Extract the [x, y] coordinate from the center of the cell holding the provided text.  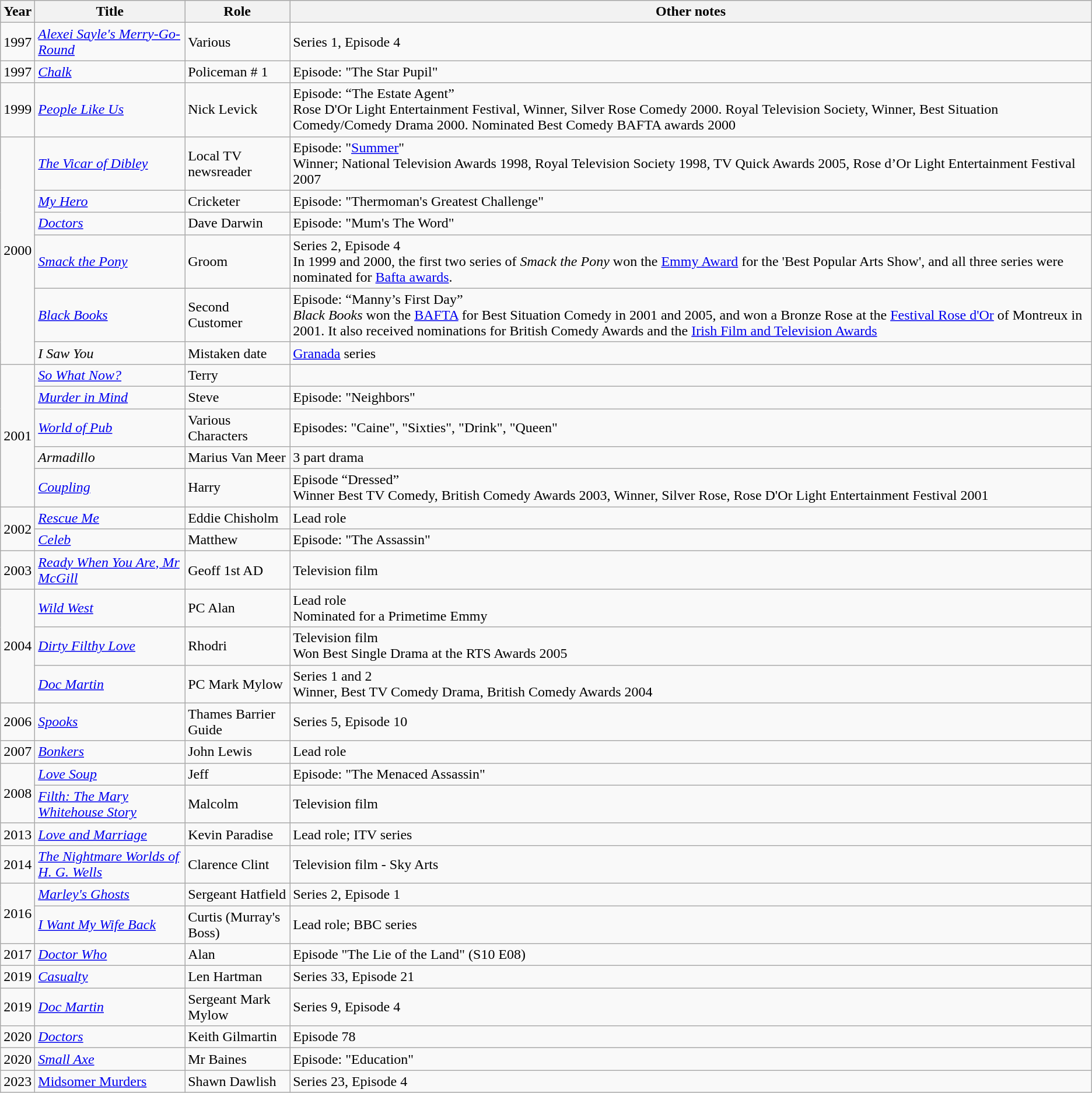
Keith Gilmartin [237, 1037]
3 part drama [691, 458]
Episode 78 [691, 1037]
Matthew [237, 540]
Mistaken date [237, 353]
Love Soup [110, 774]
Series 33, Episode 21 [691, 977]
PC Mark Mylow [237, 684]
1999 [17, 110]
Episode: "The Menaced Assassin" [691, 774]
2016 [17, 913]
2004 [17, 646]
Shawn Dawlish [237, 1081]
Kevin Paradise [237, 834]
2000 [17, 250]
So What Now? [110, 375]
Series 23, Episode 4 [691, 1081]
PC Alan [237, 608]
Year [17, 12]
Doctor Who [110, 955]
Lead role; ITV series [691, 834]
Television filmWon Best Single Drama at the RTS Awards 2005 [691, 646]
Nick Levick [237, 110]
Sergeant Hatfield [237, 894]
2014 [17, 864]
Eddie Chisholm [237, 518]
Series 5, Episode 10 [691, 722]
Series 1 and 2Winner, Best TV Comedy Drama, British Comedy Awards 2004 [691, 684]
Cricketer [237, 201]
Coupling [110, 488]
Spooks [110, 722]
Terry [237, 375]
Series 9, Episode 4 [691, 1007]
Wild West [110, 608]
Small Axe [110, 1059]
Local TV newsreader [237, 163]
Episode: "The Star Pupil" [691, 72]
2017 [17, 955]
2023 [17, 1081]
Harry [237, 488]
Chalk [110, 72]
2003 [17, 570]
Marley's Ghosts [110, 894]
2007 [17, 752]
Marius Van Meer [237, 458]
The Vicar of Dibley [110, 163]
2006 [17, 722]
Sergeant Mark Mylow [237, 1007]
Role [237, 12]
Episode: "The Assassin" [691, 540]
Title [110, 12]
Alexei Sayle's Merry-Go-Round [110, 42]
Groom [237, 261]
People Like Us [110, 110]
John Lewis [237, 752]
Celeb [110, 540]
Malcolm [237, 804]
Lead role; BBC series [691, 924]
2008 [17, 793]
Episode: "Mum's The Word" [691, 223]
Episodes: "Caine", "Sixties", "Drink", "Queen" [691, 427]
Clarence Clint [237, 864]
Policeman # 1 [237, 72]
Dave Darwin [237, 223]
Rescue Me [110, 518]
Geoff 1st AD [237, 570]
I Saw You [110, 353]
Series 1, Episode 4 [691, 42]
Television film - Sky Arts [691, 864]
Steve [237, 397]
The Nightmare Worlds of H. G. Wells [110, 864]
Other notes [691, 12]
Episode: "Education" [691, 1059]
Episode "The Lie of the Land" (S10 E08) [691, 955]
Episode: "Neighbors" [691, 397]
Black Books [110, 315]
Series 2, Episode 1 [691, 894]
Casualty [110, 977]
Episode “Dressed” Winner Best TV Comedy, British Comedy Awards 2003, Winner, Silver Rose, Rose D'Or Light Entertainment Festival 2001 [691, 488]
Thames Barrier Guide [237, 722]
Various Characters [237, 427]
Alan [237, 955]
2013 [17, 834]
World of Pub [110, 427]
Armadillo [110, 458]
Second Customer [237, 315]
Rhodri [237, 646]
Bonkers [110, 752]
My Hero [110, 201]
Granada series [691, 353]
Curtis (Murray's Boss) [237, 924]
Lead roleNominated for a Primetime Emmy [691, 608]
Filth: The Mary Whitehouse Story [110, 804]
Various [237, 42]
Smack the Pony [110, 261]
Love and Marriage [110, 834]
2001 [17, 435]
Mr Baines [237, 1059]
Ready When You Are, Mr McGill [110, 570]
2002 [17, 529]
Dirty Filthy Love [110, 646]
Midsomer Murders [110, 1081]
Episode: "Thermoman's Greatest Challenge" [691, 201]
Murder in Mind [110, 397]
I Want My Wife Back [110, 924]
Len Hartman [237, 977]
Jeff [237, 774]
